Pinpoint the cell where the given text exists, returning its [X, Y] midpoint coordinate. 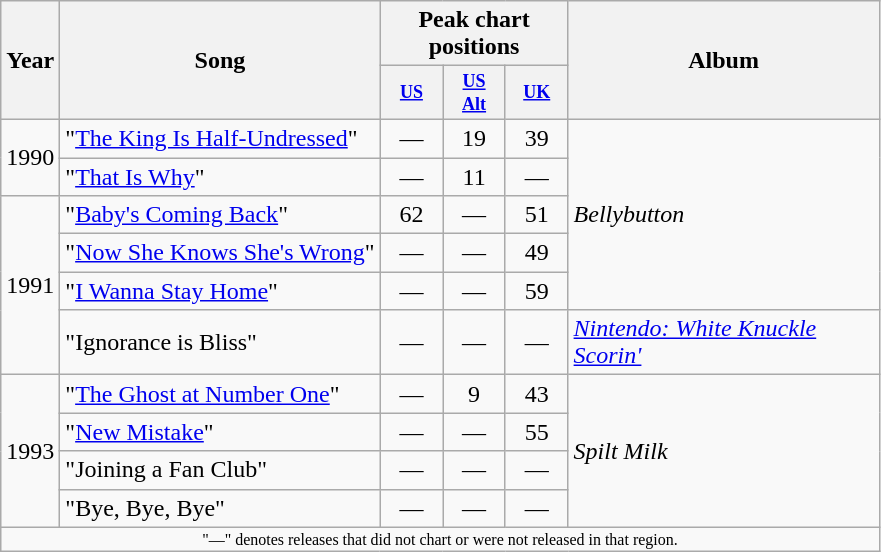
"New Mistake" [220, 432]
9 [474, 394]
Year [30, 60]
19 [474, 138]
US [412, 93]
1990 [30, 157]
"I Wanna Stay Home" [220, 291]
"—" denotes releases that did not chart or were not released in that region. [440, 539]
"The King Is Half-Undressed" [220, 138]
51 [536, 215]
"Ignorance is Bliss" [220, 342]
Album [724, 60]
UK [536, 93]
39 [536, 138]
Bellybutton [724, 214]
62 [412, 215]
"That Is Why" [220, 177]
"Bye, Bye, Bye" [220, 508]
43 [536, 394]
1993 [30, 451]
Song [220, 60]
"Joining a Fan Club" [220, 470]
"Baby's Coming Back" [220, 215]
55 [536, 432]
Peak chart positions [474, 34]
USAlt [474, 93]
"Now She Knows She's Wrong" [220, 253]
1991 [30, 286]
Nintendo: White Knuckle Scorin' [724, 342]
Spilt Milk [724, 451]
59 [536, 291]
"The Ghost at Number One" [220, 394]
11 [474, 177]
49 [536, 253]
